From the cell containing the given text, extract its center point as [x, y] coordinate. 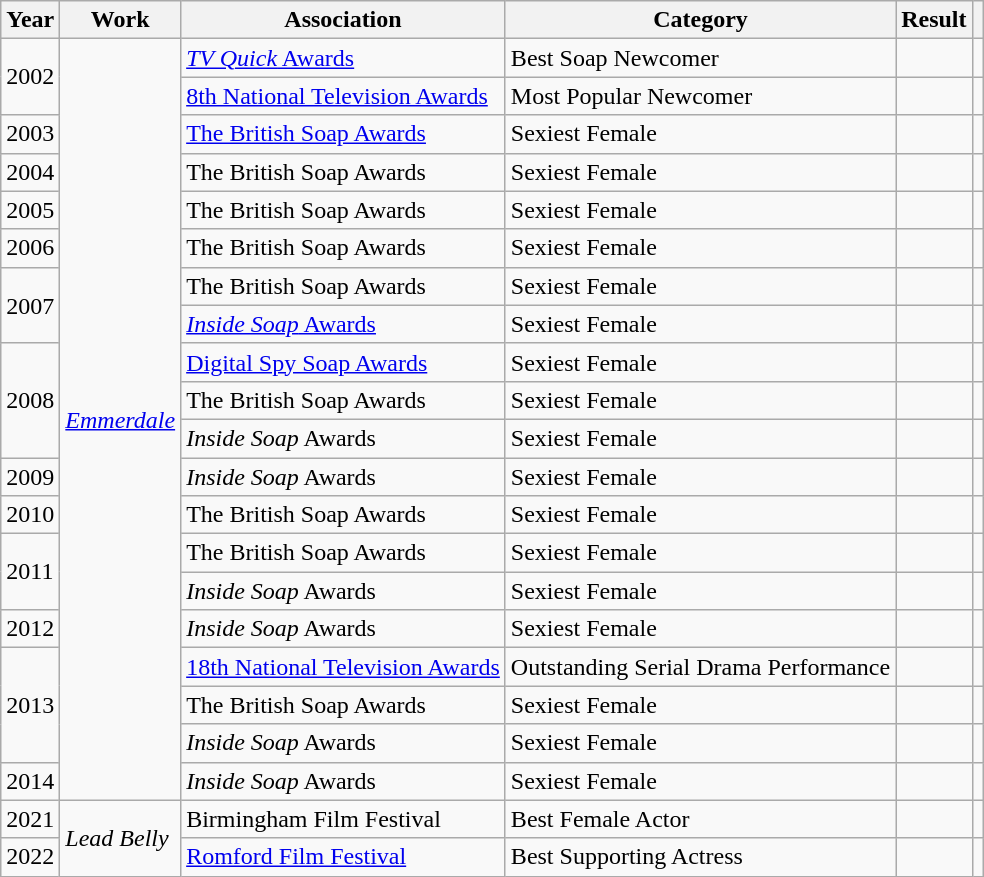
18th National Television Awards [344, 667]
Association [344, 20]
2013 [30, 705]
2005 [30, 210]
2021 [30, 819]
2002 [30, 77]
Birmingham Film Festival [344, 819]
2007 [30, 305]
2009 [30, 477]
2014 [30, 781]
Best Soap Newcomer [700, 58]
Outstanding Serial Drama Performance [700, 667]
2006 [30, 248]
2022 [30, 857]
TV Quick Awards [344, 58]
8th National Television Awards [344, 96]
Digital Spy Soap Awards [344, 362]
2010 [30, 515]
Result [934, 20]
Emmerdale [120, 420]
2003 [30, 134]
2008 [30, 400]
Romford Film Festival [344, 857]
Lead Belly [120, 838]
Best Supporting Actress [700, 857]
2012 [30, 629]
2011 [30, 572]
Category [700, 20]
Most Popular Newcomer [700, 96]
Best Female Actor [700, 819]
Year [30, 20]
2004 [30, 172]
Work [120, 20]
